From the cell containing the given text, extract its center point as [x, y] coordinate. 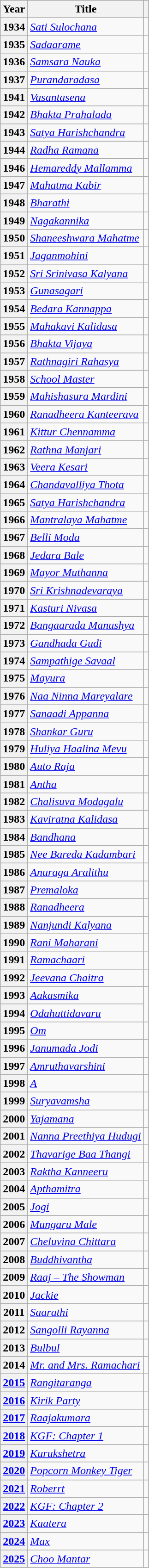
1997 [14, 1066]
1972 [14, 626]
Janumada Jodi [86, 1048]
Ramachaari [86, 960]
Belli Moda [86, 538]
Kasturi Nivasa [86, 608]
1976 [14, 696]
2002 [14, 1154]
2007 [14, 1242]
1948 [14, 203]
2000 [14, 1119]
Sampathige Savaal [86, 661]
2019 [14, 1453]
1987 [14, 890]
1985 [14, 855]
Raktha Kanneeru [86, 1171]
1988 [14, 907]
Year [14, 9]
1964 [14, 484]
1990 [14, 942]
1994 [14, 1013]
Mantralaya Mahatme [86, 520]
1959 [14, 397]
1969 [14, 573]
1936 [14, 62]
1992 [14, 978]
Sri Srinivasa Kalyana [86, 273]
Bedara Kannappa [86, 309]
1966 [14, 520]
Mayura [86, 678]
Bharathi [86, 203]
1934 [14, 27]
2009 [14, 1277]
1973 [14, 643]
1979 [14, 749]
1953 [14, 291]
Antha [86, 784]
Jeevana Chaitra [86, 978]
Roberrt [86, 1488]
Chalisuva Modagalu [86, 802]
Kaatera [86, 1524]
2012 [14, 1330]
Anuraga Aralithu [86, 872]
2020 [14, 1471]
Huliya Haalina Mevu [86, 749]
2021 [14, 1488]
1958 [14, 379]
Bangaarada Manushya [86, 626]
Hemareddy Mallamma [86, 167]
Jackie [86, 1295]
School Master [86, 379]
1941 [14, 97]
1998 [14, 1084]
Kirik Party [86, 1401]
1960 [14, 414]
Premaloka [86, 890]
2025 [14, 1559]
2023 [14, 1524]
1954 [14, 309]
1942 [14, 115]
2006 [14, 1224]
2016 [14, 1401]
Auto Raja [86, 766]
1961 [14, 432]
Purandaradasa [86, 80]
Radha Ramana [86, 150]
1975 [14, 678]
Aakasmika [86, 995]
2013 [14, 1348]
1977 [14, 713]
1993 [14, 995]
Rathna Manjari [86, 449]
1974 [14, 661]
Sangolli Rayanna [86, 1330]
1995 [14, 1030]
1981 [14, 784]
Nagakannika [86, 221]
Max [86, 1541]
Shaneeshwara Mahatme [86, 238]
1943 [14, 132]
Nanna Preethiya Hudugi [86, 1136]
1986 [14, 872]
Jedara Bale [86, 555]
2003 [14, 1171]
2005 [14, 1207]
1952 [14, 273]
Rani Maharani [86, 942]
Bandhana [86, 837]
KGF: Chapter 1 [86, 1436]
1968 [14, 555]
1989 [14, 925]
1950 [14, 238]
Popcorn Monkey Tiger [86, 1471]
Raajakumara [86, 1418]
Mungaru Male [86, 1224]
Sri Krishnadevaraya [86, 590]
Gunasagari [86, 291]
Shankar Guru [86, 731]
1971 [14, 608]
Kittur Chennamma [86, 432]
1951 [14, 256]
1965 [14, 502]
Mahakavi Kalidasa [86, 326]
2004 [14, 1189]
2015 [14, 1383]
Rangitaranga [86, 1383]
1957 [14, 361]
1946 [14, 167]
Raaj – The Showman [86, 1277]
2001 [14, 1136]
Bulbul [86, 1348]
1983 [14, 819]
2017 [14, 1418]
Vasantasena [86, 97]
KGF: Chapter 2 [86, 1506]
1955 [14, 326]
Sanaadi Appanna [86, 713]
1937 [14, 80]
1962 [14, 449]
Choo Mantar [86, 1559]
Mahishasura Mardini [86, 397]
Mr. and Mrs. Ramachari [86, 1365]
1947 [14, 185]
1970 [14, 590]
1956 [14, 344]
1991 [14, 960]
1944 [14, 150]
2024 [14, 1541]
Naa Ninna Mareyalare [86, 696]
2018 [14, 1436]
1967 [14, 538]
Amruthavarshini [86, 1066]
Odahuttidavaru [86, 1013]
Gandhada Gudi [86, 643]
Kurukshetra [86, 1453]
Saarathi [86, 1312]
Thavarige Baa Thangi [86, 1154]
Jogi [86, 1207]
2014 [14, 1365]
Om [86, 1030]
1978 [14, 731]
1980 [14, 766]
Apthamitra [86, 1189]
2011 [14, 1312]
Sadaarame [86, 44]
1996 [14, 1048]
Buddhivantha [86, 1259]
Bhakta Vijaya [86, 344]
2022 [14, 1506]
1982 [14, 802]
A [86, 1084]
Samsara Nauka [86, 62]
Cheluvina Chittara [86, 1242]
Sati Sulochana [86, 27]
1963 [14, 467]
1949 [14, 221]
Nanjundi Kalyana [86, 925]
Mayor Muthanna [86, 573]
Rathnagiri Rahasya [86, 361]
2010 [14, 1295]
1999 [14, 1101]
Bhakta Prahalada [86, 115]
Suryavamsha [86, 1101]
1984 [14, 837]
Kaviratna Kalidasa [86, 819]
Yajamana [86, 1119]
Veera Kesari [86, 467]
1935 [14, 44]
Mahatma Kabir [86, 185]
Ranadheera Kanteerava [86, 414]
Chandavalliya Thota [86, 484]
2008 [14, 1259]
Jaganmohini [86, 256]
Nee Bareda Kadambari [86, 855]
Title [86, 9]
Ranadheera [86, 907]
